Pinpoint the cell where the given text exists, returning its [X, Y] midpoint coordinate. 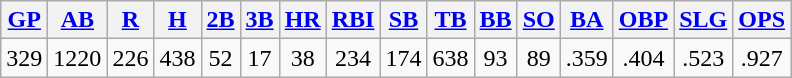
174 [404, 58]
SLG [704, 20]
AB [78, 20]
HR [302, 20]
.523 [704, 58]
234 [353, 58]
RBI [353, 20]
.927 [762, 58]
89 [538, 58]
.404 [643, 58]
OBP [643, 20]
R [130, 20]
OPS [762, 20]
226 [130, 58]
SB [404, 20]
BB [496, 20]
H [178, 20]
3B [260, 20]
BA [586, 20]
2B [220, 20]
TB [450, 20]
GP [24, 20]
329 [24, 58]
438 [178, 58]
638 [450, 58]
.359 [586, 58]
38 [302, 58]
1220 [78, 58]
93 [496, 58]
SO [538, 20]
17 [260, 58]
52 [220, 58]
